Extract the [x, y] coordinate from the center of the cell holding the provided text.  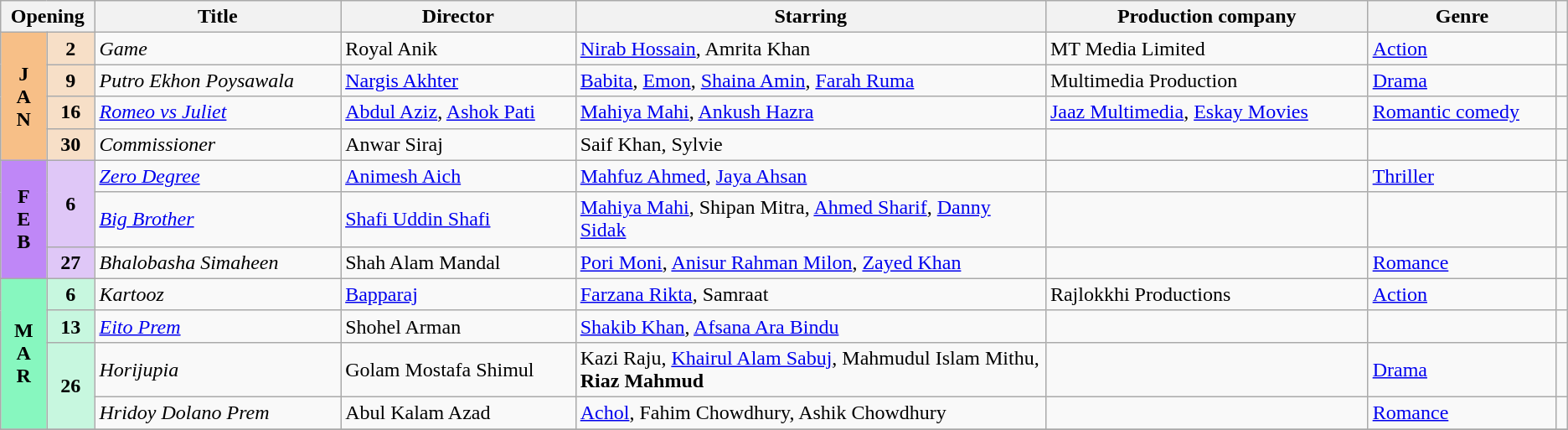
Animesh Aich [459, 176]
Farzana Rikta, Samraat [811, 294]
Commissioner [218, 144]
Mahiya Mahi, Shipan Mitra, Ahmed Sharif, Danny Sidak [811, 220]
JAN [23, 96]
Multimedia Production [1206, 80]
Genre [1462, 17]
Abdul Aziz, Ashok Pati [459, 112]
Big Brother [218, 220]
Putro Ekhon Poysawala [218, 80]
Romantic comedy [1462, 112]
MAR [23, 354]
Anwar Siraj [459, 144]
Achol, Fahim Chowdhury, Ashik Chowdhury [811, 412]
Thriller [1462, 176]
Production company [1206, 17]
2 [70, 49]
Nargis Akhter [459, 80]
9 [70, 80]
Shakib Khan, Afsana Ara Bindu [811, 326]
Jaaz Multimedia, Eskay Movies [1206, 112]
16 [70, 112]
13 [70, 326]
Horijupia [218, 369]
Title [218, 17]
Shafi Uddin Shafi [459, 220]
Opening [48, 17]
Shah Alam Mandal [459, 262]
Game [218, 49]
Kazi Raju, Khairul Alam Sabuj, Mahmudul Islam Mithu, Riaz Mahmud [811, 369]
Mahfuz Ahmed, Jaya Ahsan [811, 176]
Starring [811, 17]
Shohel Arman [459, 326]
Mahiya Mahi, Ankush Hazra [811, 112]
Bapparaj [459, 294]
Hridoy Dolano Prem [218, 412]
Abul Kalam Azad [459, 412]
Romeo vs Juliet [218, 112]
Bhalobasha Simaheen [218, 262]
Nirab Hossain, Amrita Khan [811, 49]
27 [70, 262]
MT Media Limited [1206, 49]
Kartooz [218, 294]
26 [70, 386]
Golam Mostafa Shimul [459, 369]
FEB [23, 220]
Rajlokkhi Productions [1206, 294]
Royal Anik [459, 49]
Director [459, 17]
30 [70, 144]
Pori Moni, Anisur Rahman Milon, Zayed Khan [811, 262]
Saif Khan, Sylvie [811, 144]
Zero Degree [218, 176]
Babita, Emon, Shaina Amin, Farah Ruma [811, 80]
Eito Prem [218, 326]
